Return (x, y) of the center of cell containing provided text 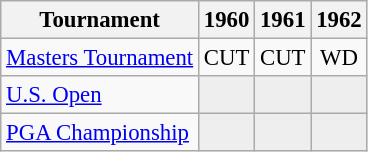
Masters Tournament (100, 58)
Tournament (100, 20)
U.S. Open (100, 95)
1962 (339, 20)
1961 (283, 20)
WD (339, 58)
1960 (227, 20)
PGA Championship (100, 133)
